Find where the given text appears and provide that cell's center as (x, y) coordinate. 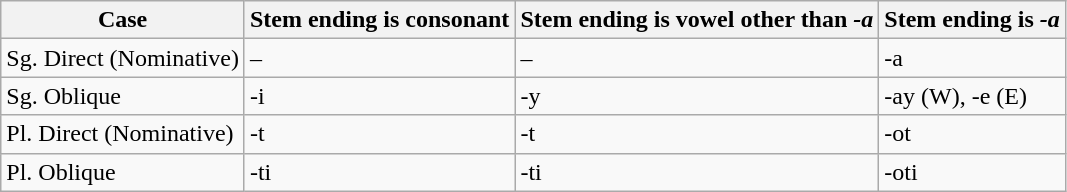
-ay (W), -e (E) (972, 96)
-i (379, 96)
Sg. Oblique (123, 96)
Stem ending is -a (972, 20)
Stem ending is consonant (379, 20)
Case (123, 20)
-y (697, 96)
Pl. Oblique (123, 172)
-oti (972, 172)
-a (972, 58)
Stem ending is vowel other than -a (697, 20)
Sg. Direct (Nominative) (123, 58)
-ot (972, 134)
Pl. Direct (Nominative) (123, 134)
